Find where the given text appears and provide that cell's center as [x, y] coordinate. 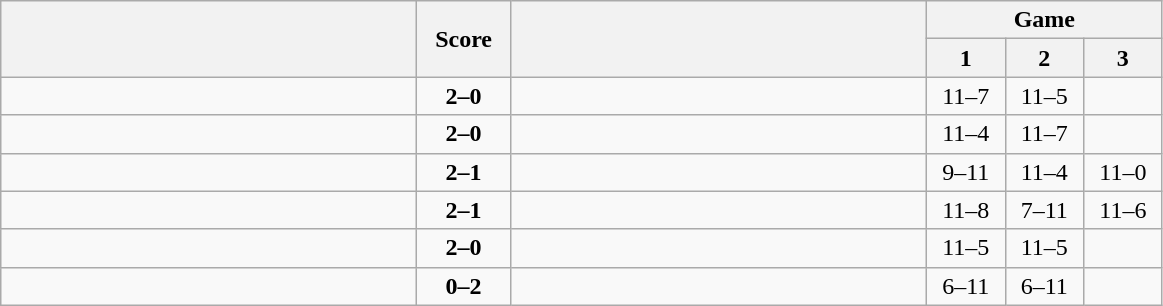
Score [464, 39]
0–2 [464, 286]
1 [966, 58]
3 [1124, 58]
7–11 [1044, 210]
9–11 [966, 172]
11–6 [1124, 210]
Game [1044, 20]
11–8 [966, 210]
2 [1044, 58]
11–0 [1124, 172]
